Return [x, y] of the center of cell containing provided text 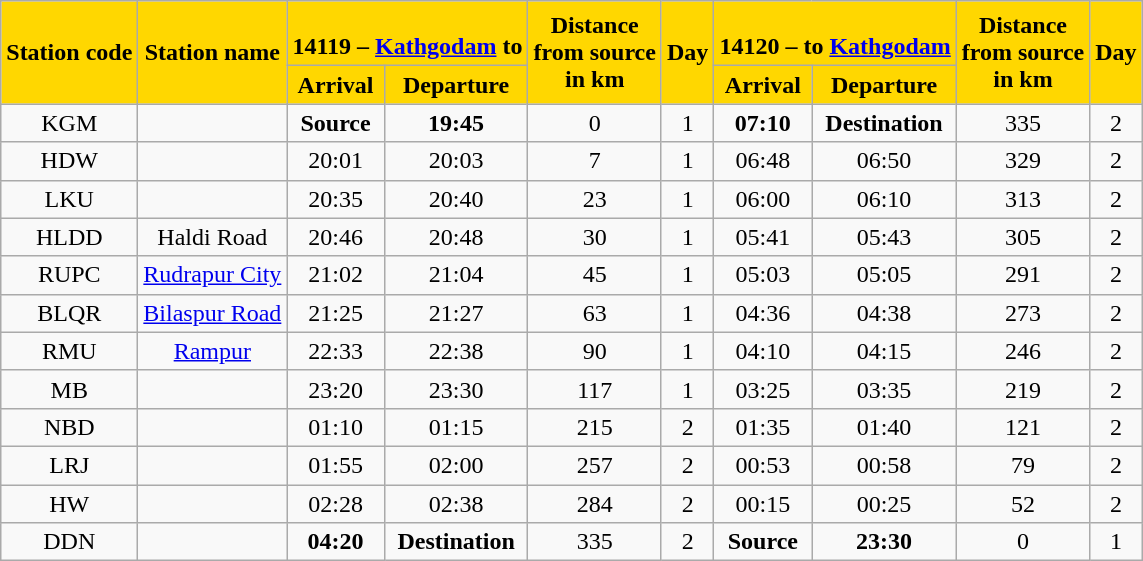
LKU [70, 199]
30 [594, 237]
21:27 [456, 313]
19:45 [456, 123]
52 [1022, 503]
23 [594, 199]
KGM [70, 123]
21:04 [456, 275]
02:28 [336, 503]
06:10 [884, 199]
05:05 [884, 275]
RMU [70, 351]
291 [1022, 275]
23:20 [336, 389]
79 [1022, 465]
215 [594, 427]
Bilaspur Road [212, 313]
HDW [70, 161]
04:38 [884, 313]
05:41 [763, 237]
03:35 [884, 389]
04:15 [884, 351]
00:25 [884, 503]
7 [594, 161]
00:58 [884, 465]
20:03 [456, 161]
63 [594, 313]
01:10 [336, 427]
313 [1022, 199]
04:10 [763, 351]
03:25 [763, 389]
22:33 [336, 351]
DDN [70, 542]
Station code [70, 52]
Rudrapur City [212, 275]
329 [1022, 161]
02:00 [456, 465]
RUPC [70, 275]
246 [1022, 351]
04:36 [763, 313]
14120 – to Kathgodam [835, 34]
117 [594, 389]
20:46 [336, 237]
284 [594, 503]
BLQR [70, 313]
20:01 [336, 161]
21:25 [336, 313]
05:43 [884, 237]
00:53 [763, 465]
Haldi Road [212, 237]
273 [1022, 313]
07:10 [763, 123]
HLDD [70, 237]
14119 – Kathgodam to [408, 34]
06:50 [884, 161]
01:15 [456, 427]
22:38 [456, 351]
219 [1022, 389]
20:40 [456, 199]
LRJ [70, 465]
305 [1022, 237]
NBD [70, 427]
01:35 [763, 427]
21:02 [336, 275]
Station name [212, 52]
Rampur [212, 351]
01:55 [336, 465]
06:00 [763, 199]
257 [594, 465]
20:35 [336, 199]
HW [70, 503]
45 [594, 275]
05:03 [763, 275]
04:20 [336, 542]
02:38 [456, 503]
06:48 [763, 161]
121 [1022, 427]
MB [70, 389]
01:40 [884, 427]
90 [594, 351]
00:15 [763, 503]
20:48 [456, 237]
